Determine the [x, y] coordinate at the center of the cell enclosing the given text.  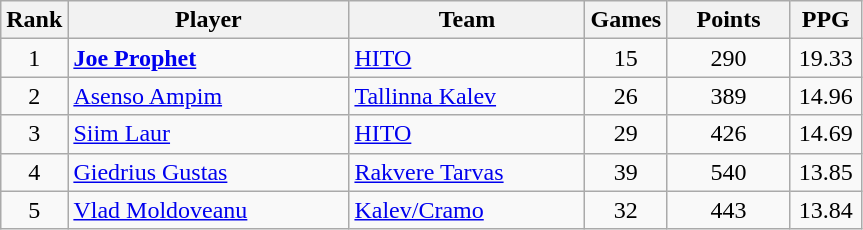
5 [34, 210]
Tallinna Kalev [467, 96]
13.84 [826, 210]
4 [34, 172]
29 [626, 134]
540 [729, 172]
14.96 [826, 96]
290 [729, 58]
3 [34, 134]
Siim Laur [208, 134]
13.85 [826, 172]
Points [729, 20]
Rakvere Tarvas [467, 172]
1 [34, 58]
Player [208, 20]
Asenso Ampim [208, 96]
389 [729, 96]
426 [729, 134]
2 [34, 96]
Giedrius Gustas [208, 172]
Games [626, 20]
Vlad Moldoveanu [208, 210]
39 [626, 172]
Joe Prophet [208, 58]
14.69 [826, 134]
443 [729, 210]
Team [467, 20]
Kalev/Cramo [467, 210]
Rank [34, 20]
32 [626, 210]
19.33 [826, 58]
15 [626, 58]
26 [626, 96]
PPG [826, 20]
